Return the (x, y) coordinate for the center point of the cell that contains the specified text.  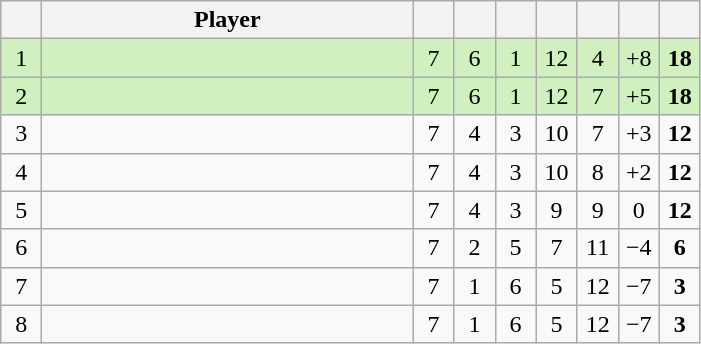
0 (638, 210)
+8 (638, 58)
Player (228, 20)
+3 (638, 134)
+5 (638, 96)
+2 (638, 172)
11 (598, 248)
−4 (638, 248)
